Extract the [X, Y] coordinate from the center of the cell holding the provided text.  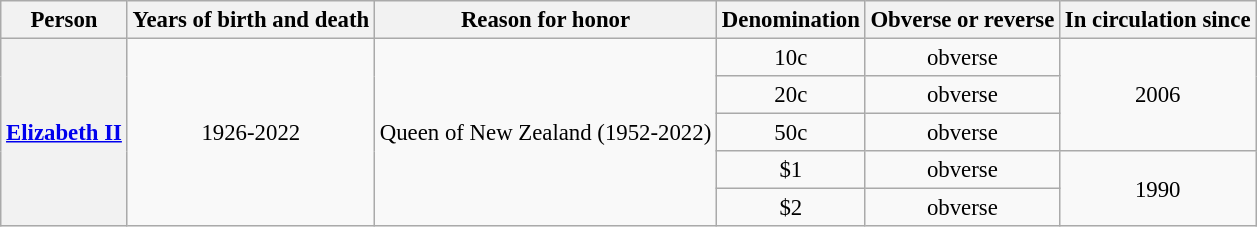
1990 [1158, 188]
20c [792, 95]
Obverse or reverse [962, 20]
Person [64, 20]
Elizabeth II [64, 133]
Reason for honor [545, 20]
Years of birth and death [250, 20]
$1 [792, 170]
Denomination [792, 20]
In circulation since [1158, 20]
2006 [1158, 96]
10c [792, 58]
1926-2022 [250, 133]
50c [792, 133]
Queen of New Zealand (1952-2022) [545, 133]
$2 [792, 208]
